Search for the cell housing the specified text and yield its [X, Y] center coordinate. 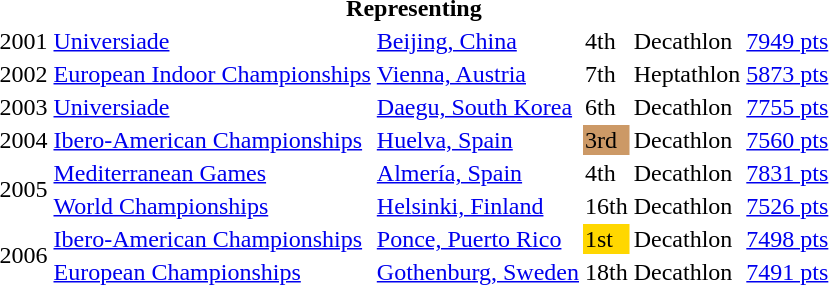
6th [606, 107]
Vienna, Austria [478, 74]
Huelva, Spain [478, 140]
European Indoor Championships [212, 74]
1st [606, 239]
Beijing, China [478, 41]
16th [606, 206]
Mediterranean Games [212, 173]
7th [606, 74]
Helsinki, Finland [478, 206]
Daegu, South Korea [478, 107]
World Championships [212, 206]
3rd [606, 140]
Almería, Spain [478, 173]
Ponce, Puerto Rico [478, 239]
Heptathlon [687, 74]
